Extract the [X, Y] coordinate from the center of the cell holding the provided text.  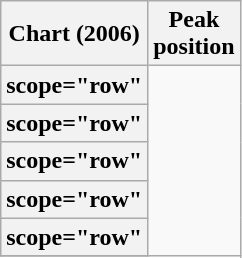
Chart (2006) [74, 34]
Peakposition [194, 34]
